Output the [x, y] coordinate of the center of the cell containing the given text.  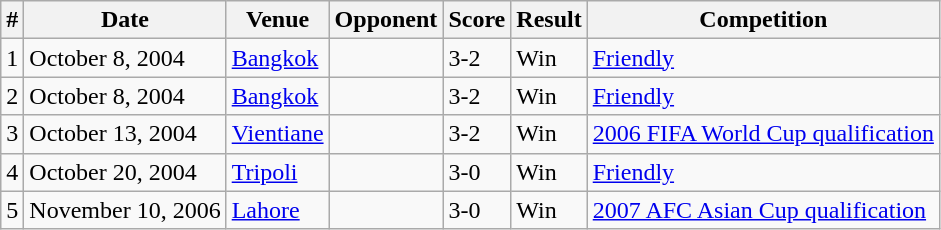
2006 FIFA World Cup qualification [763, 134]
Result [549, 20]
3 [12, 134]
1 [12, 58]
Vientiane [278, 134]
Lahore [278, 210]
2 [12, 96]
November 10, 2006 [125, 210]
Date [125, 20]
Competition [763, 20]
Venue [278, 20]
2007 AFC Asian Cup qualification [763, 210]
Opponent [386, 20]
October 20, 2004 [125, 172]
# [12, 20]
Tripoli [278, 172]
October 13, 2004 [125, 134]
4 [12, 172]
Score [477, 20]
5 [12, 210]
